From the cell containing the given text, extract its center point as [X, Y] coordinate. 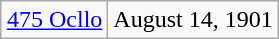
August 14, 1901 [193, 20]
475 Ocllo [54, 20]
